Capture the cell that displays the provided text and extract its [x, y] central coordinate. 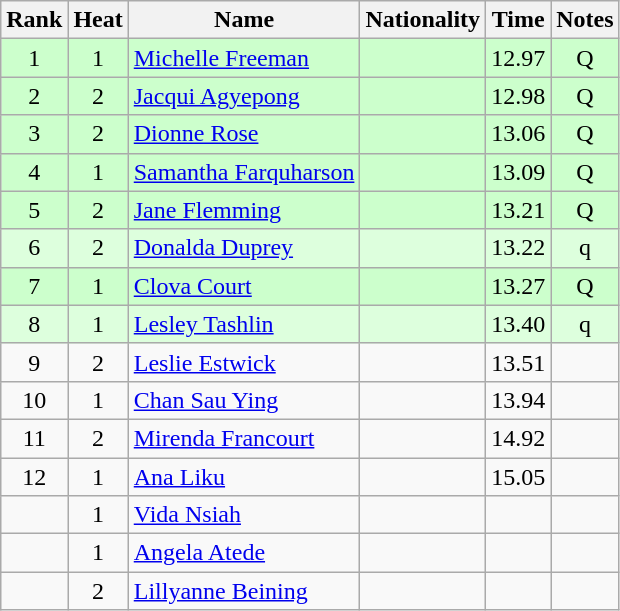
Jane Flemming [244, 210]
13.40 [518, 324]
Nationality [423, 20]
Jacqui Agyepong [244, 96]
Chan Sau Ying [244, 400]
11 [34, 438]
14.92 [518, 438]
Mirenda Francourt [244, 438]
Samantha Farquharson [244, 172]
15.05 [518, 477]
Name [244, 20]
Rank [34, 20]
Michelle Freeman [244, 58]
13.51 [518, 362]
13.94 [518, 400]
Donalda Duprey [244, 248]
Clova Court [244, 286]
13.21 [518, 210]
Leslie Estwick [244, 362]
Angela Atede [244, 553]
13.09 [518, 172]
13.06 [518, 134]
Lillyanne Beining [244, 591]
Dionne Rose [244, 134]
Heat [98, 20]
9 [34, 362]
12.98 [518, 96]
Vida Nsiah [244, 515]
Lesley Tashlin [244, 324]
5 [34, 210]
4 [34, 172]
8 [34, 324]
6 [34, 248]
Ana Liku [244, 477]
7 [34, 286]
13.22 [518, 248]
10 [34, 400]
13.27 [518, 286]
12.97 [518, 58]
12 [34, 477]
Notes [585, 20]
Time [518, 20]
3 [34, 134]
